Locate the cell with the specified text and output its (x, y) center coordinate. 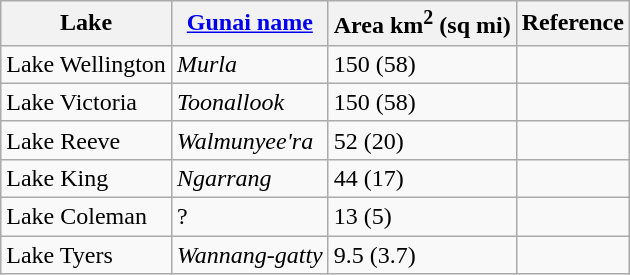
Murla (250, 64)
Lake Coleman (86, 217)
9.5 (3.7) (422, 255)
52 (20) (422, 140)
13 (5) (422, 217)
Lake Victoria (86, 102)
Reference (572, 24)
Lake King (86, 178)
Lake (86, 24)
Gunai name (250, 24)
Walmunyee'ra (250, 140)
Wannang-gatty (250, 255)
Toonallook (250, 102)
44 (17) (422, 178)
Area km2 (sq mi) (422, 24)
Lake Tyers (86, 255)
Ngarrang (250, 178)
Lake Wellington (86, 64)
? (250, 217)
Lake Reeve (86, 140)
